For the text-containing cell, return its midpoint in (X, Y) coordinate format. 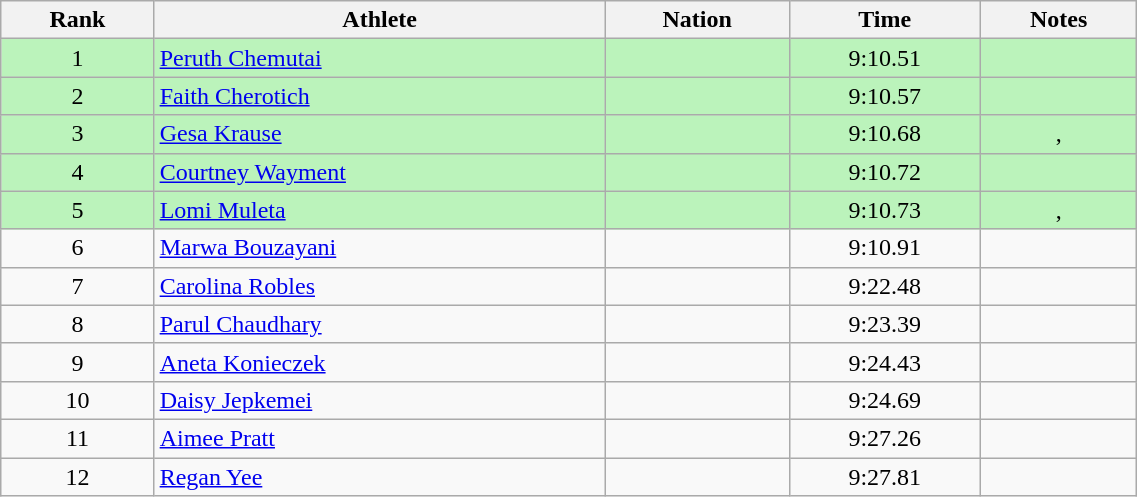
9:10.57 (884, 96)
9:10.68 (884, 134)
9:24.69 (884, 400)
Lomi Muleta (380, 210)
4 (78, 172)
2 (78, 96)
8 (78, 324)
Marwa Bouzayani (380, 248)
9:10.73 (884, 210)
12 (78, 477)
9:24.43 (884, 362)
Nation (697, 20)
11 (78, 438)
Athlete (380, 20)
9:10.72 (884, 172)
7 (78, 286)
5 (78, 210)
Parul Chaudhary (380, 324)
Time (884, 20)
1 (78, 58)
9 (78, 362)
Faith Cherotich (380, 96)
Daisy Jepkemei (380, 400)
Aimee Pratt (380, 438)
9:27.81 (884, 477)
9:22.48 (884, 286)
10 (78, 400)
9:23.39 (884, 324)
9:10.91 (884, 248)
Notes (1058, 20)
Rank (78, 20)
Regan Yee (380, 477)
Carolina Robles (380, 286)
9:10.51 (884, 58)
Aneta Konieczek (380, 362)
9:27.26 (884, 438)
3 (78, 134)
Gesa Krause (380, 134)
Courtney Wayment (380, 172)
6 (78, 248)
Peruth Chemutai (380, 58)
